Search for the cell housing the specified text and yield its (x, y) center coordinate. 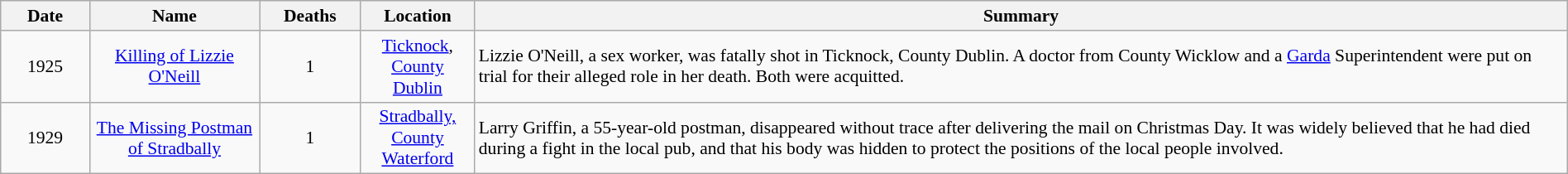
Ticknock, County Dublin (418, 66)
Killing of Lizzie O'Neill (174, 66)
Summary (1021, 16)
Stradbally, County Waterford (418, 138)
Date (45, 16)
Location (418, 16)
Deaths (311, 16)
1925 (45, 66)
1929 (45, 138)
Name (174, 16)
The Missing Postman of Stradbally (174, 138)
